Pinpoint the cell where the given text exists, returning its (x, y) midpoint coordinate. 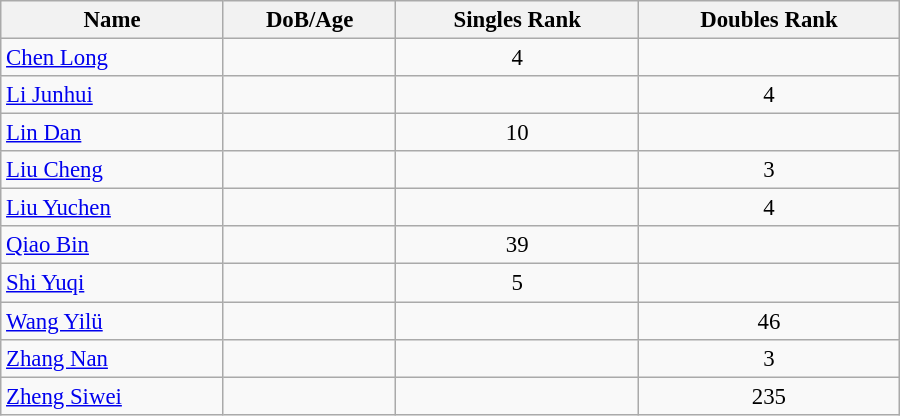
235 (770, 396)
39 (518, 245)
Liu Cheng (112, 170)
Li Junhui (112, 95)
10 (518, 133)
Name (112, 20)
Qiao Bin (112, 245)
Singles Rank (518, 20)
Chen Long (112, 58)
46 (770, 321)
Zhang Nan (112, 358)
Wang Yilü (112, 321)
Liu Yuchen (112, 208)
Zheng Siwei (112, 396)
Shi Yuqi (112, 283)
Doubles Rank (770, 20)
Lin Dan (112, 133)
5 (518, 283)
DoB/Age (309, 20)
